Provide the (x, y) coordinate of the cell's center where the given text is located.  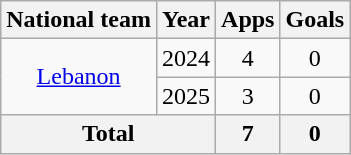
7 (248, 134)
Year (186, 20)
2025 (186, 96)
2024 (186, 58)
4 (248, 58)
3 (248, 96)
Apps (248, 20)
Total (108, 134)
National team (79, 20)
Goals (315, 20)
Lebanon (79, 77)
